Capture the cell that displays the provided text and extract its (x, y) central coordinate. 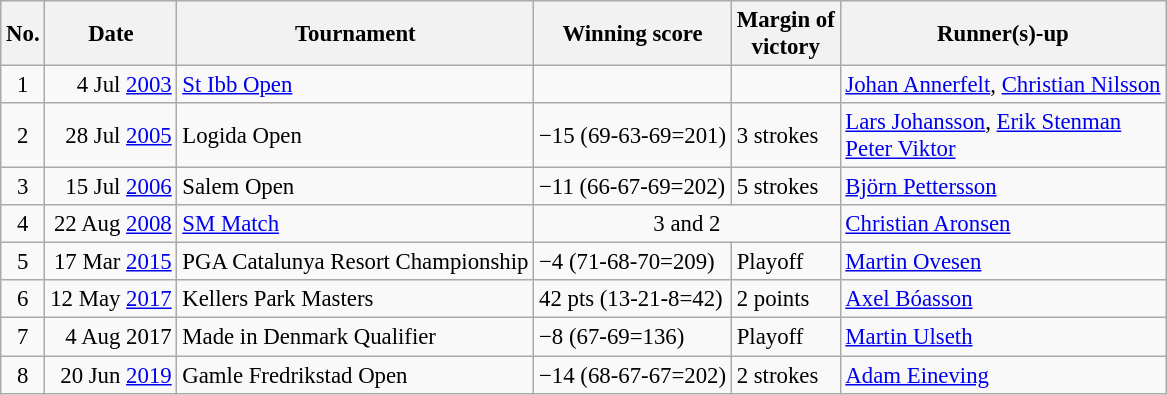
20 Jun 2019 (111, 375)
PGA Catalunya Resort Championship (356, 262)
Johan Annerfelt, Christian Nilsson (1003, 85)
12 May 2017 (111, 299)
42 pts (13-21-8=42) (633, 299)
Tournament (356, 34)
17 Mar 2015 (111, 262)
6 (23, 299)
Made in Denmark Qualifier (356, 337)
15 Jul 2006 (111, 187)
Axel Bóasson (1003, 299)
2 strokes (786, 375)
8 (23, 375)
3 strokes (786, 136)
Salem Open (356, 187)
Christian Aronsen (1003, 224)
7 (23, 337)
−4 (71-68-70=209) (633, 262)
−11 (66-67-69=202) (633, 187)
4 Aug 2017 (111, 337)
−15 (69-63-69=201) (633, 136)
28 Jul 2005 (111, 136)
5 (23, 262)
Lars Johansson, Erik Stenman Peter Viktor (1003, 136)
Margin ofvictory (786, 34)
−8 (67-69=136) (633, 337)
2 (23, 136)
Björn Pettersson (1003, 187)
Martin Ovesen (1003, 262)
4 Jul 2003 (111, 85)
Gamle Fredrikstad Open (356, 375)
1 (23, 85)
22 Aug 2008 (111, 224)
No. (23, 34)
Runner(s)-up (1003, 34)
Logida Open (356, 136)
3 (23, 187)
Martin Ulseth (1003, 337)
5 strokes (786, 187)
SM Match (356, 224)
St Ibb Open (356, 85)
Kellers Park Masters (356, 299)
Adam Eineving (1003, 375)
Date (111, 34)
3 and 2 (687, 224)
Winning score (633, 34)
−14 (68-67-67=202) (633, 375)
4 (23, 224)
2 points (786, 299)
